Search for the cell housing the specified text and yield its (X, Y) center coordinate. 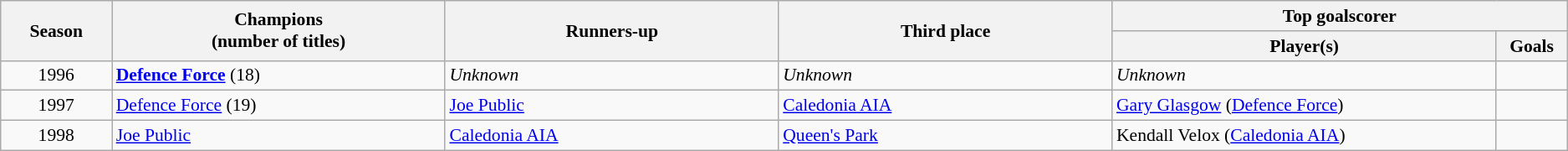
Defence Force (19) (279, 106)
Defence Force (18) (279, 75)
Gary Glasgow (Defence Force) (1305, 106)
Player(s) (1305, 46)
Goals (1531, 46)
1997 (57, 106)
Champions(number of titles) (279, 30)
Kendall Velox (Caledonia AIA) (1305, 136)
Top goalscorer (1340, 16)
Queen's Park (945, 136)
1996 (57, 75)
Runners-up (612, 30)
Third place (945, 30)
1998 (57, 136)
Season (57, 30)
